Provide the (x, y) coordinate of the cell's center where the given text is located.  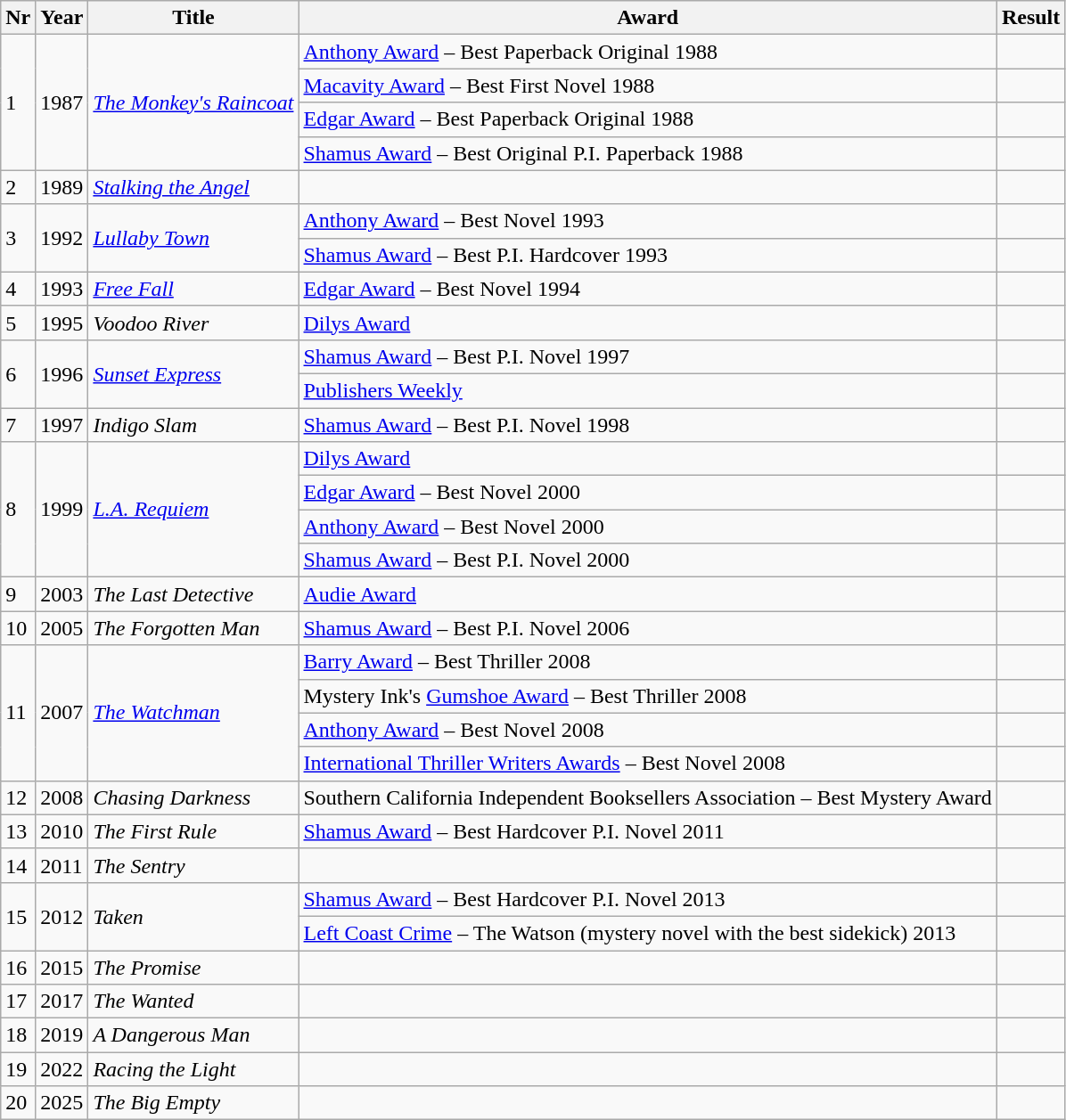
Chasing Darkness (193, 797)
1997 (62, 425)
1989 (62, 187)
Result (1030, 18)
2 (18, 187)
4 (18, 289)
The Sentry (193, 865)
The Promise (193, 967)
Barry Award – Best Thriller 2008 (647, 662)
Shamus Award – Best P.I. Novel 2006 (647, 628)
Shamus Award – Best Hardcover P.I. Novel 2011 (647, 831)
Shamus Award – Best P.I. Novel 1998 (647, 425)
2003 (62, 594)
The Monkey's Raincoat (193, 102)
Nr (18, 18)
Stalking the Angel (193, 187)
2007 (62, 713)
Edgar Award – Best Novel 1994 (647, 289)
3 (18, 238)
Macavity Award – Best First Novel 1988 (647, 86)
Voodoo River (193, 323)
1992 (62, 238)
Shamus Award – Best P.I. Novel 1997 (647, 356)
1993 (62, 289)
Award (647, 18)
International Thriller Writers Awards – Best Novel 2008 (647, 764)
6 (18, 373)
19 (18, 1069)
5 (18, 323)
9 (18, 594)
15 (18, 916)
Left Coast Crime – The Watson (mystery novel with the best sidekick) 2013 (647, 933)
2010 (62, 831)
8 (18, 510)
1995 (62, 323)
The First Rule (193, 831)
2022 (62, 1069)
The Watchman (193, 713)
Southern California Independent Booksellers Association – Best Mystery Award (647, 797)
Edgar Award – Best Novel 2000 (647, 493)
Lullaby Town (193, 238)
2011 (62, 865)
1987 (62, 102)
20 (18, 1103)
The Big Empty (193, 1103)
2017 (62, 1001)
2005 (62, 628)
A Dangerous Man (193, 1035)
Racing the Light (193, 1069)
2025 (62, 1103)
2019 (62, 1035)
7 (18, 425)
Shamus Award – Best P.I. Hardcover 1993 (647, 255)
17 (18, 1001)
Audie Award (647, 594)
14 (18, 865)
12 (18, 797)
Shamus Award – Best P.I. Novel 2000 (647, 560)
Free Fall (193, 289)
1999 (62, 510)
1996 (62, 373)
Mystery Ink's Gumshoe Award – Best Thriller 2008 (647, 696)
Publishers Weekly (647, 390)
Year (62, 18)
Shamus Award – Best Original P.I. Paperback 1988 (647, 153)
16 (18, 967)
2012 (62, 916)
Anthony Award – Best Novel 2008 (647, 730)
Sunset Express (193, 373)
The Last Detective (193, 594)
2008 (62, 797)
Taken (193, 916)
L.A. Requiem (193, 510)
Anthony Award – Best Paperback Original 1988 (647, 52)
Anthony Award – Best Novel 2000 (647, 527)
11 (18, 713)
Shamus Award – Best Hardcover P.I. Novel 2013 (647, 899)
The Wanted (193, 1001)
The Forgotten Man (193, 628)
18 (18, 1035)
1 (18, 102)
Title (193, 18)
Edgar Award – Best Paperback Original 1988 (647, 119)
2015 (62, 967)
10 (18, 628)
Anthony Award – Best Novel 1993 (647, 221)
Indigo Slam (193, 425)
13 (18, 831)
